Locate the cell with the specified text and output its [x, y] center coordinate. 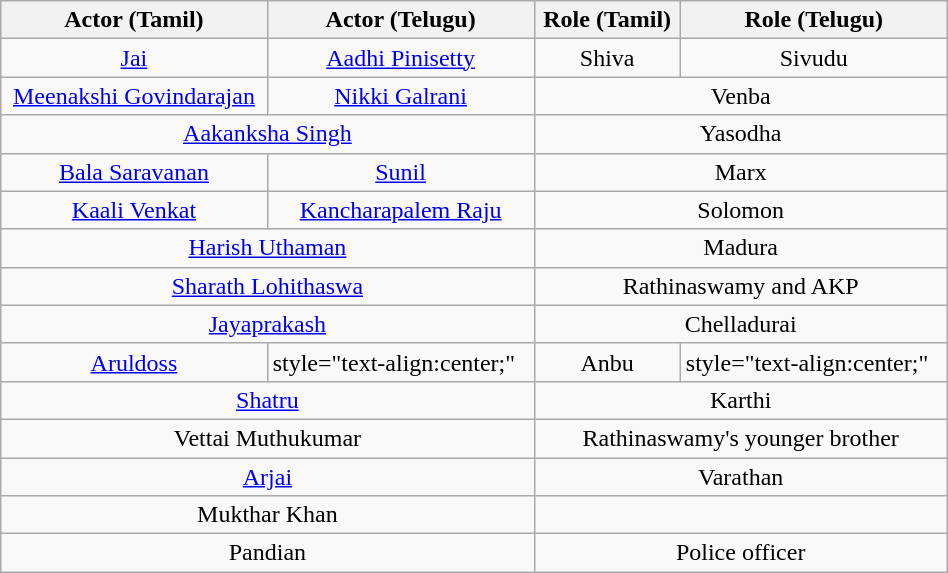
Kaali Venkat [134, 210]
Role (Telugu) [814, 20]
Harish Uthaman [268, 248]
Shiva [607, 58]
Aruldoss [134, 362]
Madura [740, 248]
Arjai [268, 477]
Police officer [740, 553]
Vettai Muthukumar [268, 438]
Karthi [740, 400]
Bala Saravanan [134, 172]
Role (Tamil) [607, 20]
Meenakshi Govindarajan [134, 96]
Nikki Galrani [400, 96]
Jai [134, 58]
Aakanksha Singh [268, 134]
Solomon [740, 210]
Rathinaswamy's younger brother [740, 438]
Actor (Tamil) [134, 20]
Mukthar Khan [268, 515]
Pandian [268, 553]
Kancharapalem Raju [400, 210]
Sharath Lohithaswa [268, 286]
Venba [740, 96]
Aadhi Pinisetty [400, 58]
Shatru [268, 400]
Jayaprakash [268, 324]
Chelladurai [740, 324]
Sivudu [814, 58]
Marx [740, 172]
Anbu [607, 362]
Yasodha [740, 134]
Actor (Telugu) [400, 20]
Varathan [740, 477]
Rathinaswamy and AKP [740, 286]
Sunil [400, 172]
